Return [x, y] of the center of cell containing provided text 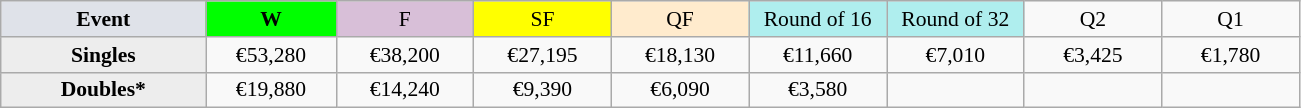
€3,425 [1093, 55]
€38,200 [405, 55]
Q2 [1093, 19]
€18,130 [680, 55]
Round of 16 [818, 19]
€3,580 [818, 90]
QF [680, 19]
Singles [104, 55]
€6,090 [680, 90]
€27,195 [543, 55]
Q1 [1231, 19]
€9,390 [543, 90]
€53,280 [271, 55]
€19,880 [271, 90]
€7,010 [955, 55]
€11,660 [818, 55]
SF [543, 19]
Event [104, 19]
€1,780 [1231, 55]
Doubles* [104, 90]
Round of 32 [955, 19]
F [405, 19]
W [271, 19]
€14,240 [405, 90]
